Return [x, y] of the center of cell containing provided text 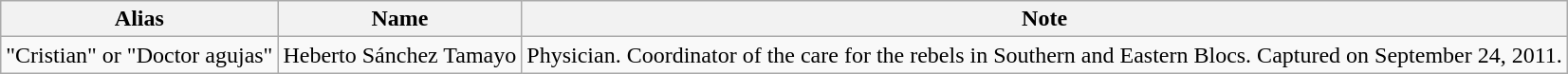
"Cristian" or "Doctor agujas" [139, 55]
Name [400, 19]
Heberto Sánchez Tamayo [400, 55]
Note [1045, 19]
Physician. Coordinator of the care for the rebels in Southern and Eastern Blocs. Captured on September 24, 2011. [1045, 55]
Alias [139, 19]
